Return (x, y) of the center of cell containing provided text 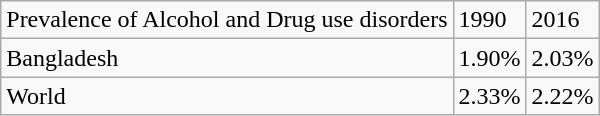
Prevalence of Alcohol and Drug use disorders (227, 20)
1990 (490, 20)
2.33% (490, 96)
Bangladesh (227, 58)
1.90% (490, 58)
2.22% (562, 96)
2016 (562, 20)
2.03% (562, 58)
World (227, 96)
